Capture the cell that displays the provided text and extract its [X, Y] central coordinate. 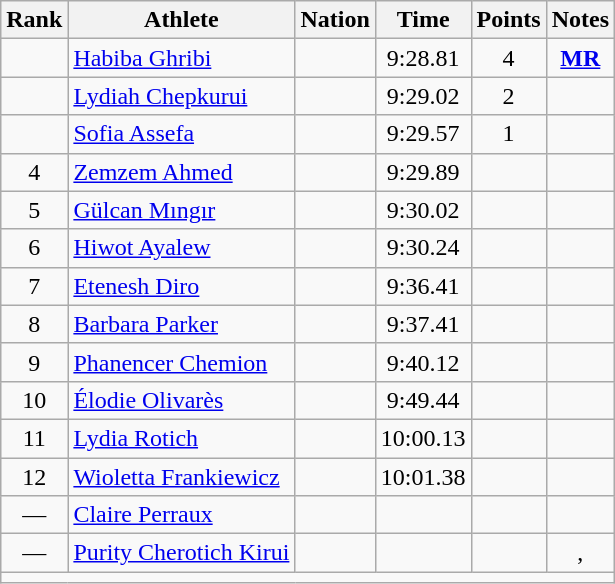
9:37.41 [423, 324]
Notes [580, 20]
7 [34, 286]
8 [34, 324]
Barbara Parker [182, 324]
9:40.12 [423, 362]
Hiwot Ayalew [182, 248]
9:30.24 [423, 248]
Lydiah Chepkurui [182, 96]
Wioletta Frankiewicz [182, 477]
Gülcan Mıngır [182, 210]
11 [34, 438]
9:29.57 [423, 134]
9 [34, 362]
Points [508, 20]
9:29.02 [423, 96]
Athlete [182, 20]
10:00.13 [423, 438]
, [580, 553]
6 [34, 248]
9:28.81 [423, 58]
Zemzem Ahmed [182, 172]
9:49.44 [423, 400]
Habiba Ghribi [182, 58]
9:30.02 [423, 210]
Phanencer Chemion [182, 362]
9:29.89 [423, 172]
5 [34, 210]
10:01.38 [423, 477]
Nation [335, 20]
Purity Cherotich Kirui [182, 553]
Élodie Olivarès [182, 400]
12 [34, 477]
Etenesh Diro [182, 286]
2 [508, 96]
1 [508, 134]
9:36.41 [423, 286]
Claire Perraux [182, 515]
MR [580, 58]
Lydia Rotich [182, 438]
Rank [34, 20]
10 [34, 400]
Sofia Assefa [182, 134]
Time [423, 20]
